Extract the [x, y] coordinate from the center of the cell holding the provided text.  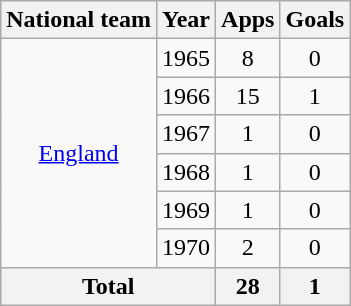
Year [186, 20]
1970 [186, 248]
1966 [186, 96]
National team [79, 20]
Apps [248, 20]
2 [248, 248]
Goals [315, 20]
England [79, 153]
1968 [186, 172]
28 [248, 286]
1969 [186, 210]
1967 [186, 134]
Total [108, 286]
15 [248, 96]
8 [248, 58]
1965 [186, 58]
